Provide the [x, y] coordinate of the cell's center where the given text is located.  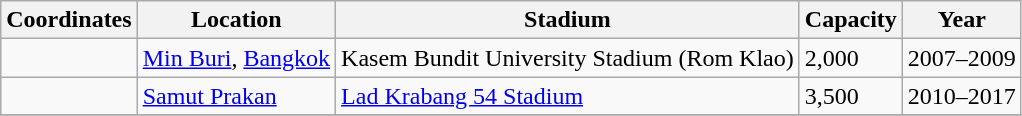
3,500 [850, 96]
Samut Prakan [236, 96]
2007–2009 [962, 58]
Coordinates [69, 20]
2,000 [850, 58]
Kasem Bundit University Stadium (Rom Klao) [568, 58]
Location [236, 20]
Year [962, 20]
Capacity [850, 20]
Min Buri, Bangkok [236, 58]
Stadium [568, 20]
2010–2017 [962, 96]
Lad Krabang 54 Stadium [568, 96]
